Return the [x, y] coordinate for the center point of the cell that contains the specified text.  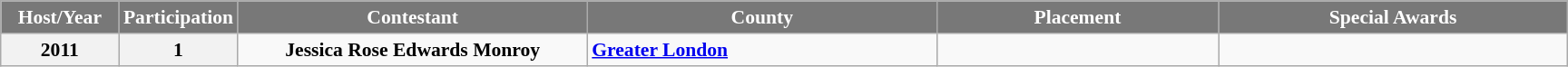
Jessica Rose Edwards Monroy [412, 50]
County [762, 17]
Participation [178, 17]
Contestant [412, 17]
1 [178, 50]
Special Awards [1392, 17]
Host/Year [60, 17]
Greater London [762, 50]
Placement [1077, 17]
2011 [60, 50]
